Find where the given text appears and provide that cell's center as (X, Y) coordinate. 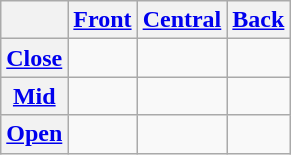
Mid (34, 96)
Front (102, 20)
Back (258, 20)
Close (34, 58)
Open (34, 134)
Central (182, 20)
